Provide the (x, y) coordinate of the cell's center where the given text is located.  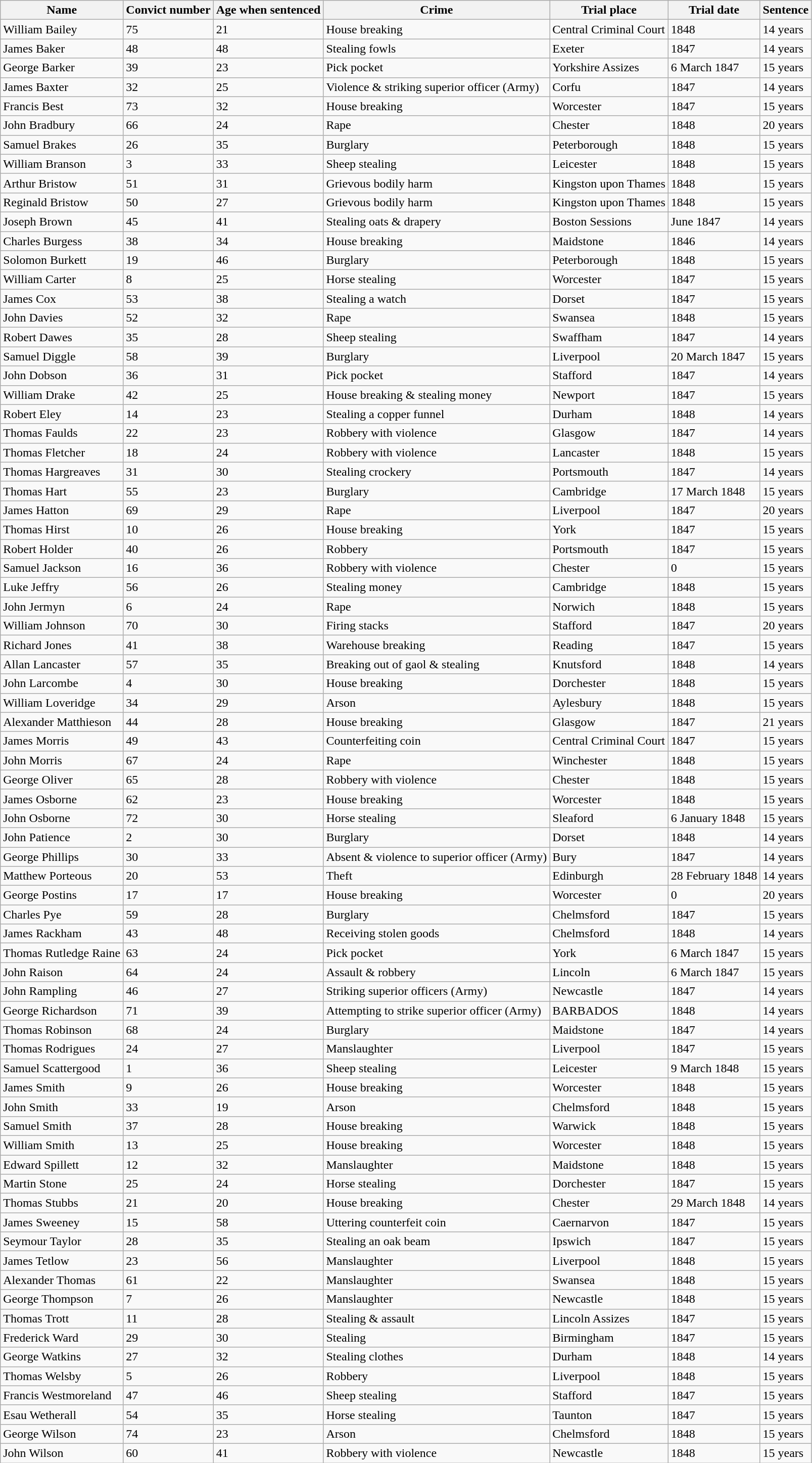
Thomas Robinson (62, 1030)
Thomas Hirst (62, 529)
James Tetlow (62, 1261)
Frederick Ward (62, 1338)
7 (168, 1299)
18 (168, 452)
75 (168, 29)
63 (168, 953)
Corfu (609, 87)
1846 (714, 241)
71 (168, 1011)
73 (168, 106)
Warwick (609, 1126)
20 March 1847 (714, 356)
Sentence (786, 10)
Stealing a watch (437, 299)
Stealing clothes (437, 1357)
Exeter (609, 49)
6 (168, 607)
Reading (609, 645)
John Rampling (62, 991)
Francis Westmoreland (62, 1395)
15 (168, 1222)
69 (168, 510)
Alexander Matthieson (62, 722)
Ipswich (609, 1242)
Lincoln (609, 972)
Samuel Brakes (62, 145)
Martin Stone (62, 1184)
49 (168, 741)
Stealing crockery (437, 472)
Reginald Bristow (62, 202)
James Smith (62, 1087)
Age when sentenced (268, 10)
George Phillips (62, 857)
Allan Lancaster (62, 664)
James Cox (62, 299)
Trial place (609, 10)
Thomas Stubbs (62, 1203)
Knutsford (609, 664)
Caernarvon (609, 1222)
Richard Jones (62, 645)
Crime (437, 10)
Name (62, 10)
Lancaster (609, 452)
Yorkshire Assizes (609, 68)
13 (168, 1145)
44 (168, 722)
Stealing an oak beam (437, 1242)
Lincoln Assizes (609, 1318)
Trial date (714, 10)
Robert Eley (62, 414)
51 (168, 183)
68 (168, 1030)
Firing stacks (437, 626)
William Smith (62, 1145)
Aylesbury (609, 703)
Luke Jeffry (62, 587)
George Barker (62, 68)
40 (168, 548)
42 (168, 395)
Bury (609, 857)
66 (168, 125)
Assault & robbery (437, 972)
Samuel Scattergood (62, 1068)
8 (168, 280)
John Raison (62, 972)
Matthew Porteous (62, 876)
1 (168, 1068)
50 (168, 202)
Breaking out of gaol & stealing (437, 664)
George Thompson (62, 1299)
59 (168, 915)
Uttering counterfeit coin (437, 1222)
10 (168, 529)
Violence & striking superior officer (Army) (437, 87)
57 (168, 664)
Thomas Welsby (62, 1376)
14 (168, 414)
BARBADOS (609, 1011)
Stealing a copper funnel (437, 414)
Thomas Rodrigues (62, 1049)
4 (168, 683)
Samuel Diggle (62, 356)
Newport (609, 395)
Joseph Brown (62, 221)
George Wilson (62, 1434)
9 March 1848 (714, 1068)
Thomas Trott (62, 1318)
Receiving stolen goods (437, 934)
28 February 1848 (714, 876)
Stealing fowls (437, 49)
Thomas Faulds (62, 433)
12 (168, 1164)
Taunton (609, 1414)
Robert Dawes (62, 337)
21 years (786, 722)
William Johnson (62, 626)
Thomas Hargreaves (62, 472)
James Morris (62, 741)
Stealing & assault (437, 1318)
John Bradbury (62, 125)
6 January 1848 (714, 818)
Charles Burgess (62, 241)
Swaffham (609, 337)
James Baker (62, 49)
Counterfeiting coin (437, 741)
Seymour Taylor (62, 1242)
Francis Best (62, 106)
June 1847 (714, 221)
Boston Sessions (609, 221)
11 (168, 1318)
60 (168, 1453)
Alexander Thomas (62, 1280)
9 (168, 1087)
William Carter (62, 280)
John Jermyn (62, 607)
55 (168, 491)
John Patience (62, 837)
Esau Wetherall (62, 1414)
5 (168, 1376)
Stealing (437, 1338)
Edinburgh (609, 876)
Birmingham (609, 1338)
67 (168, 760)
Sleaford (609, 818)
John Wilson (62, 1453)
William Bailey (62, 29)
3 (168, 164)
Stealing money (437, 587)
62 (168, 799)
29 March 1848 (714, 1203)
37 (168, 1126)
Thomas Fletcher (62, 452)
John Osborne (62, 818)
17 March 1848 (714, 491)
Norwich (609, 607)
64 (168, 972)
William Drake (62, 395)
George Postins (62, 895)
George Watkins (62, 1357)
William Branson (62, 164)
James Baxter (62, 87)
Edward Spillett (62, 1164)
Samuel Jackson (62, 568)
Absent & violence to superior officer (Army) (437, 857)
John Davies (62, 318)
John Dobson (62, 376)
House breaking & stealing money (437, 395)
47 (168, 1395)
70 (168, 626)
Robert Holder (62, 548)
72 (168, 818)
James Rackham (62, 934)
James Sweeney (62, 1222)
George Oliver (62, 780)
Arthur Bristow (62, 183)
74 (168, 1434)
Striking superior officers (Army) (437, 991)
16 (168, 568)
Winchester (609, 760)
61 (168, 1280)
Convict number (168, 10)
Theft (437, 876)
William Loveridge (62, 703)
Charles Pye (62, 915)
James Osborne (62, 799)
45 (168, 221)
Stealing oats & drapery (437, 221)
John Smith (62, 1107)
54 (168, 1414)
Solomon Burkett (62, 260)
Warehouse breaking (437, 645)
Thomas Hart (62, 491)
John Larcombe (62, 683)
George Richardson (62, 1011)
James Hatton (62, 510)
65 (168, 780)
52 (168, 318)
Samuel Smith (62, 1126)
John Morris (62, 760)
2 (168, 837)
Attempting to strike superior officer (Army) (437, 1011)
Thomas Rutledge Raine (62, 953)
